Search for the cell housing the specified text and yield its [X, Y] center coordinate. 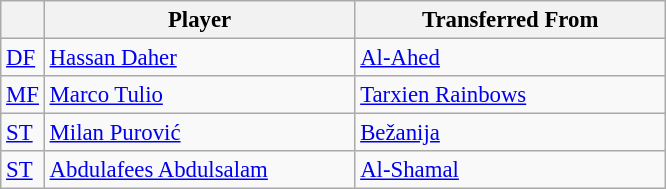
Transferred From [510, 20]
DF [23, 58]
Marco Tulio [200, 95]
Abdulafees Abdulsalam [200, 170]
Milan Purović [200, 133]
Player [200, 20]
Bežanija [510, 133]
Al-Ahed [510, 58]
Hassan Daher [200, 58]
Al-Shamal [510, 170]
MF [23, 95]
Tarxien Rainbows [510, 95]
